Locate the cell with the specified text and output its [X, Y] center coordinate. 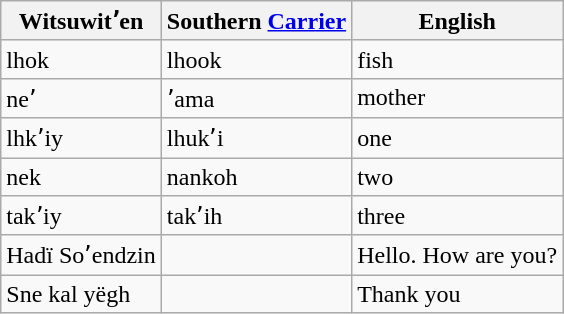
lhook [256, 59]
nek [82, 177]
Thank you [458, 294]
one [458, 138]
Southern Carrier [256, 21]
Sne kal yëgh [82, 294]
takʼiy [82, 216]
three [458, 216]
lhukʼi [256, 138]
lhok [82, 59]
takʼih [256, 216]
lhkʼiy [82, 138]
Witsuwitʼen [82, 21]
Hadï Soʼendzin [82, 255]
mother [458, 98]
neʼ [82, 98]
two [458, 177]
ʼama [256, 98]
fish [458, 59]
English [458, 21]
Hello. How are you? [458, 255]
nankoh [256, 177]
